Find where the given text appears and provide that cell's center as [X, Y] coordinate. 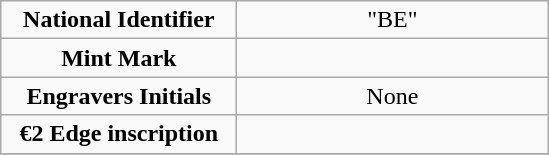
Mint Mark [119, 58]
€2 Edge inscription [119, 134]
Engravers Initials [119, 96]
National Identifier [119, 20]
None [392, 96]
"BE" [392, 20]
